Return the [x, y] coordinate for the center point of the cell that contains the specified text.  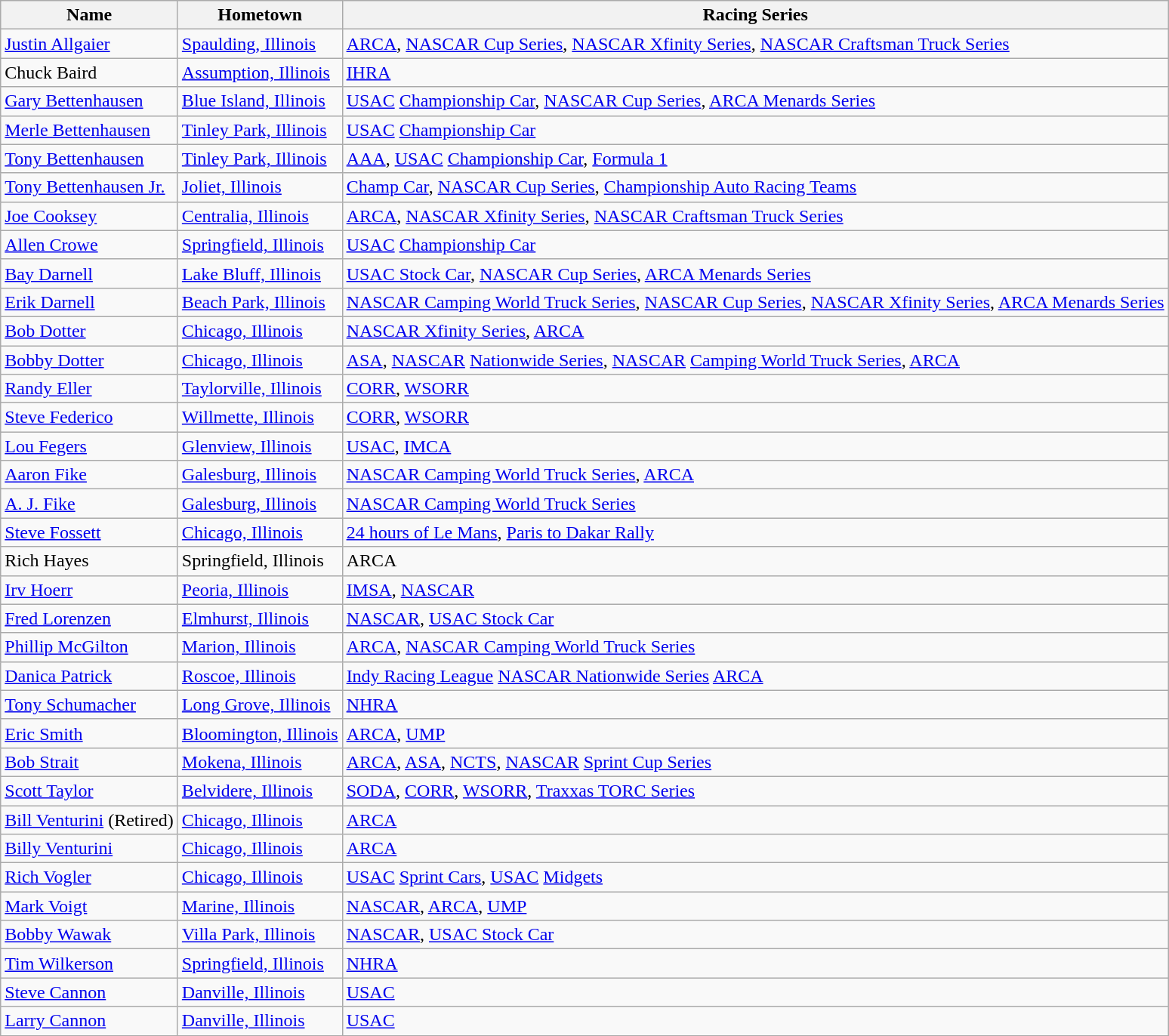
Gary Bettenhausen [89, 101]
Centralia, Illinois [260, 216]
Champ Car, NASCAR Cup Series, Championship Auto Racing Teams [755, 187]
ARCA, UMP [755, 733]
USAC Championship Car, NASCAR Cup Series, ARCA Menards Series [755, 101]
Fred Lorenzen [89, 618]
IHRA [755, 72]
NASCAR Xfinity Series, ARCA [755, 331]
Name [89, 15]
Marion, Illinois [260, 647]
NASCAR Camping World Truck Series, ARCA [755, 475]
Tim Wilkerson [89, 964]
Tony Bettenhausen Jr. [89, 187]
ARCA, NASCAR Xfinity Series, NASCAR Craftsman Truck Series [755, 216]
Peoria, Illinois [260, 590]
Bill Venturini (Retired) [89, 819]
Glenview, Illinois [260, 446]
Allen Crowe [89, 245]
Hometown [260, 15]
ARCA, NASCAR Cup Series, NASCAR Xfinity Series, NASCAR Craftsman Truck Series [755, 44]
Erik Darnell [89, 302]
AAA, USAC Championship Car, Formula 1 [755, 159]
Bloomington, Illinois [260, 733]
Bobby Dotter [89, 360]
Marine, Illinois [260, 906]
Rich Vogler [89, 877]
Mokena, Illinois [260, 762]
Larry Cannon [89, 1021]
Lake Bluff, Illinois [260, 273]
A. J. Fike [89, 504]
Steve Fossett [89, 532]
Merle Bettenhausen [89, 130]
ARCA, NASCAR Camping World Truck Series [755, 647]
Long Grove, Illinois [260, 705]
NASCAR Camping World Truck Series, NASCAR Cup Series, NASCAR Xfinity Series, ARCA Menards Series [755, 302]
Taylorville, Illinois [260, 389]
Phillip McGilton [89, 647]
Beach Park, Illinois [260, 302]
NASCAR Camping World Truck Series [755, 504]
Villa Park, Illinois [260, 935]
Billy Venturini [89, 849]
Rich Hayes [89, 561]
Steve Federico [89, 418]
Tony Schumacher [89, 705]
NASCAR, ARCA, UMP [755, 906]
USAC Sprint Cars, USAC Midgets [755, 877]
USAC, IMCA [755, 446]
Joe Cooksey [89, 216]
Chuck Baird [89, 72]
Elmhurst, Illinois [260, 618]
Randy Eller [89, 389]
Bobby Wawak [89, 935]
24 hours of Le Mans, Paris to Dakar Rally [755, 532]
Spaulding, Illinois [260, 44]
USAC Stock Car, NASCAR Cup Series, ARCA Menards Series [755, 273]
Danica Patrick [89, 676]
Scott Taylor [89, 791]
Bob Dotter [89, 331]
Joliet, Illinois [260, 187]
Willmette, Illinois [260, 418]
Blue Island, Illinois [260, 101]
Racing Series [755, 15]
Belvidere, Illinois [260, 791]
Mark Voigt [89, 906]
SODA, CORR, WSORR, Traxxas TORC Series [755, 791]
Justin Allgaier [89, 44]
Aaron Fike [89, 475]
Assumption, Illinois [260, 72]
Roscoe, Illinois [260, 676]
Indy Racing League NASCAR Nationwide Series ARCA [755, 676]
IMSA, NASCAR [755, 590]
ASA, NASCAR Nationwide Series, NASCAR Camping World Truck Series, ARCA [755, 360]
Steve Cannon [89, 992]
Irv Hoerr [89, 590]
ARCA, ASA, NCTS, NASCAR Sprint Cup Series [755, 762]
Lou Fegers [89, 446]
Bob Strait [89, 762]
Bay Darnell [89, 273]
Eric Smith [89, 733]
Tony Bettenhausen [89, 159]
